Pinpoint the cell where the given text exists, returning its [X, Y] midpoint coordinate. 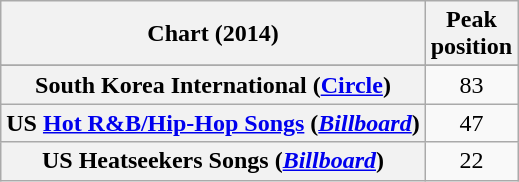
South Korea International (Circle) [213, 85]
47 [471, 123]
83 [471, 85]
22 [471, 161]
Chart (2014) [213, 34]
Peakposition [471, 34]
US Heatseekers Songs (Billboard) [213, 161]
US Hot R&B/Hip-Hop Songs (Billboard) [213, 123]
